From the cell containing the given text, extract its center point as (x, y) coordinate. 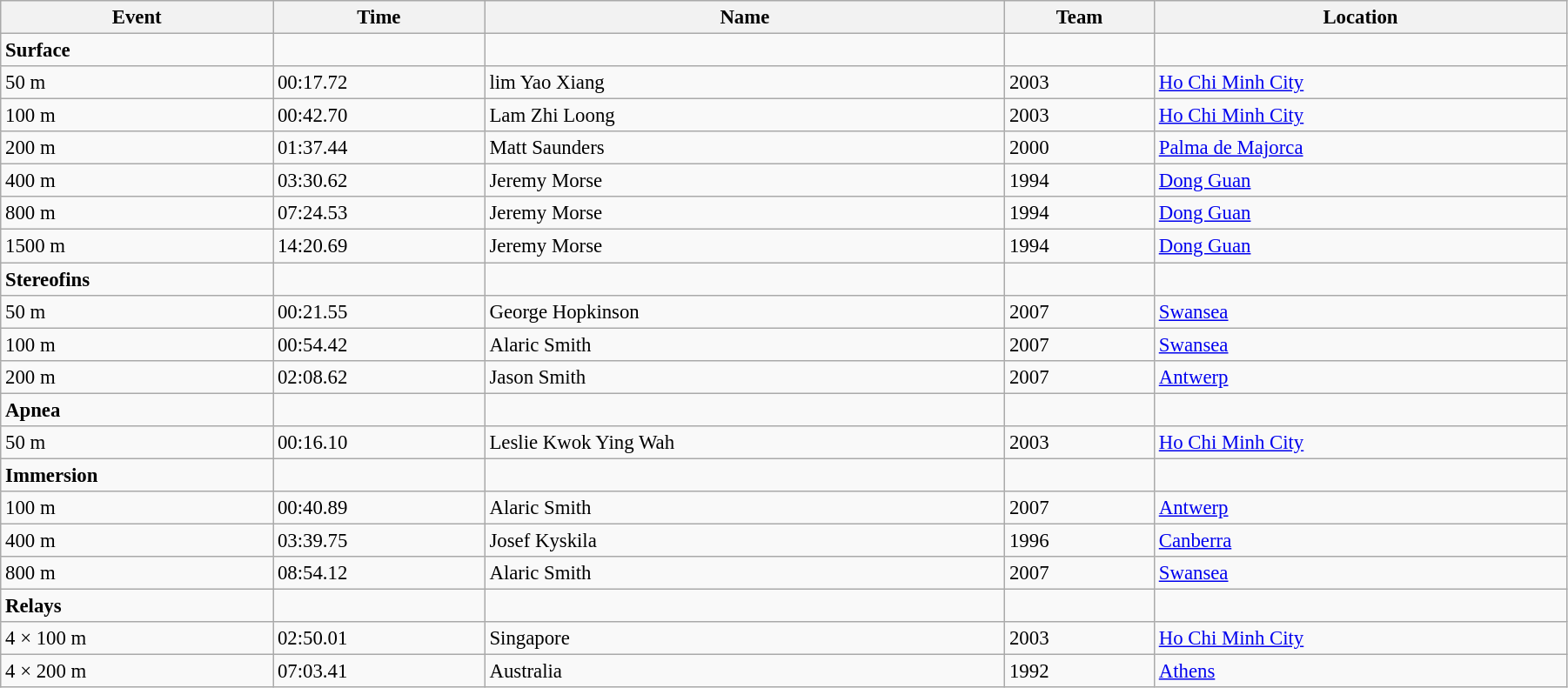
1996 (1080, 540)
Relays (137, 606)
Apnea (137, 410)
Name (745, 17)
Team (1080, 17)
00:40.89 (379, 508)
00:21.55 (379, 311)
02:50.01 (379, 638)
01:37.44 (379, 148)
Canberra (1360, 540)
00:42.70 (379, 116)
14:20.69 (379, 246)
Event (137, 17)
Australia (745, 671)
1992 (1080, 671)
Leslie Kwok Ying Wah (745, 443)
Surface (137, 50)
Athens (1360, 671)
08:54.12 (379, 573)
Singapore (745, 638)
00:16.10 (379, 443)
lim Yao Xiang (745, 83)
Palma de Majorca (1360, 148)
4 × 100 m (137, 638)
03:30.62 (379, 181)
Jason Smith (745, 377)
00:17.72 (379, 83)
1500 m (137, 246)
Josef Kyskila (745, 540)
George Hopkinson (745, 311)
03:39.75 (379, 540)
2000 (1080, 148)
07:03.41 (379, 671)
Matt Saunders (745, 148)
Time (379, 17)
00:54.42 (379, 344)
Lam Zhi Loong (745, 116)
Immersion (137, 475)
02:08.62 (379, 377)
Stereofins (137, 279)
Location (1360, 17)
4 × 200 m (137, 671)
07:24.53 (379, 213)
